Extract the (x, y) coordinate from the center of the cell holding the provided text.  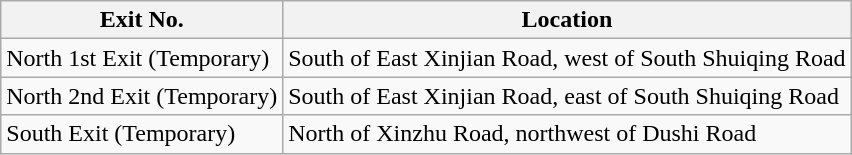
South Exit (Temporary) (142, 134)
South of East Xinjian Road, east of South Shuiqing Road (567, 96)
Exit No. (142, 20)
South of East Xinjian Road, west of South Shuiqing Road (567, 58)
North 2nd Exit (Temporary) (142, 96)
North of Xinzhu Road, northwest of Dushi Road (567, 134)
Location (567, 20)
North 1st Exit (Temporary) (142, 58)
